Scan for the cell matching the given text and deliver its [x, y] coordinate at center. 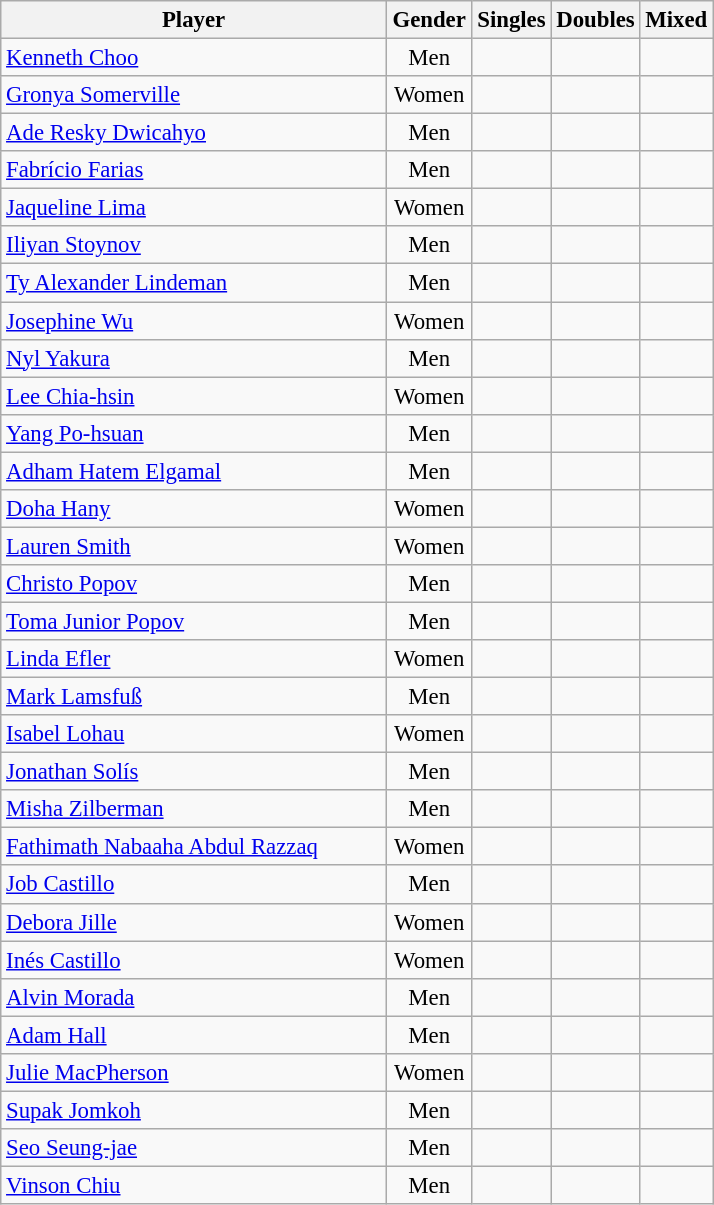
Ade Resky Dwicahyo [194, 133]
Singles [512, 20]
Fathimath Nabaaha Abdul Razzaq [194, 847]
Adam Hall [194, 1035]
Jonathan Solís [194, 772]
Julie MacPherson [194, 1073]
Doubles [596, 20]
Mark Lamsfuß [194, 697]
Ty Alexander Lindeman [194, 283]
Fabrício Farias [194, 170]
Player [194, 20]
Christo Popov [194, 584]
Job Castillo [194, 885]
Lauren Smith [194, 546]
Debora Jille [194, 922]
Seo Seung-jae [194, 1148]
Adham Hatem Elgamal [194, 471]
Misha Zilberman [194, 809]
Nyl Yakura [194, 358]
Jaqueline Lima [194, 208]
Supak Jomkoh [194, 1110]
Toma Junior Popov [194, 621]
Isabel Lohau [194, 734]
Lee Chia-hsin [194, 396]
Gender [429, 20]
Josephine Wu [194, 321]
Doha Hany [194, 509]
Linda Efler [194, 659]
Iliyan Stoynov [194, 245]
Inés Castillo [194, 960]
Yang Po-hsuan [194, 433]
Kenneth Choo [194, 58]
Mixed [676, 20]
Alvin Morada [194, 997]
Vinson Chiu [194, 1185]
Gronya Somerville [194, 95]
